Determine the [x, y] coordinate at the center of the cell enclosing the given text.  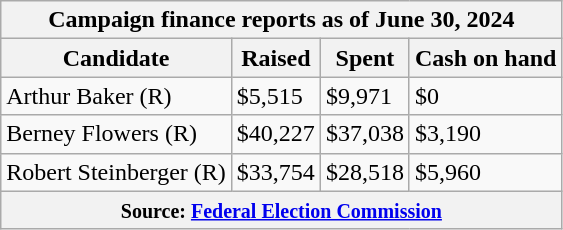
$28,518 [364, 172]
Berney Flowers (R) [116, 134]
Candidate [116, 58]
$3,190 [485, 134]
$40,227 [276, 134]
Cash on hand [485, 58]
$33,754 [276, 172]
Spent [364, 58]
$5,515 [276, 96]
Source: Federal Election Commission [282, 210]
$9,971 [364, 96]
$0 [485, 96]
Robert Steinberger (R) [116, 172]
$37,038 [364, 134]
Arthur Baker (R) [116, 96]
Raised [276, 58]
$5,960 [485, 172]
Campaign finance reports as of June 30, 2024 [282, 20]
